Extract the (X, Y) coordinate from the center of the cell holding the provided text.  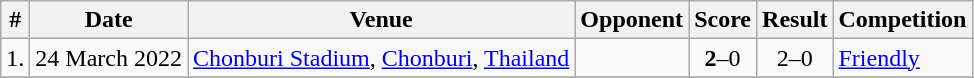
Friendly (902, 58)
Competition (902, 20)
Venue (382, 20)
1. (16, 58)
Opponent (632, 20)
24 March 2022 (109, 58)
Chonburi Stadium, Chonburi, Thailand (382, 58)
Score (723, 20)
# (16, 20)
Date (109, 20)
Result (795, 20)
